Return (X, Y) of the center of cell containing provided text 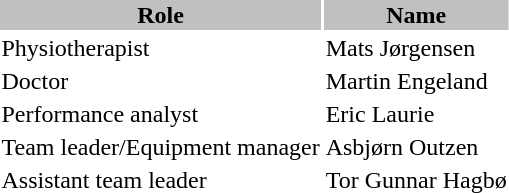
Performance analyst (160, 114)
Doctor (160, 81)
Martin Engeland (416, 81)
Team leader/Equipment manager (160, 147)
Mats Jørgensen (416, 48)
Eric Laurie (416, 114)
Asbjørn Outzen (416, 147)
Name (416, 15)
Physiotherapist (160, 48)
Role (160, 15)
